From the cell containing the given text, extract its center point as (x, y) coordinate. 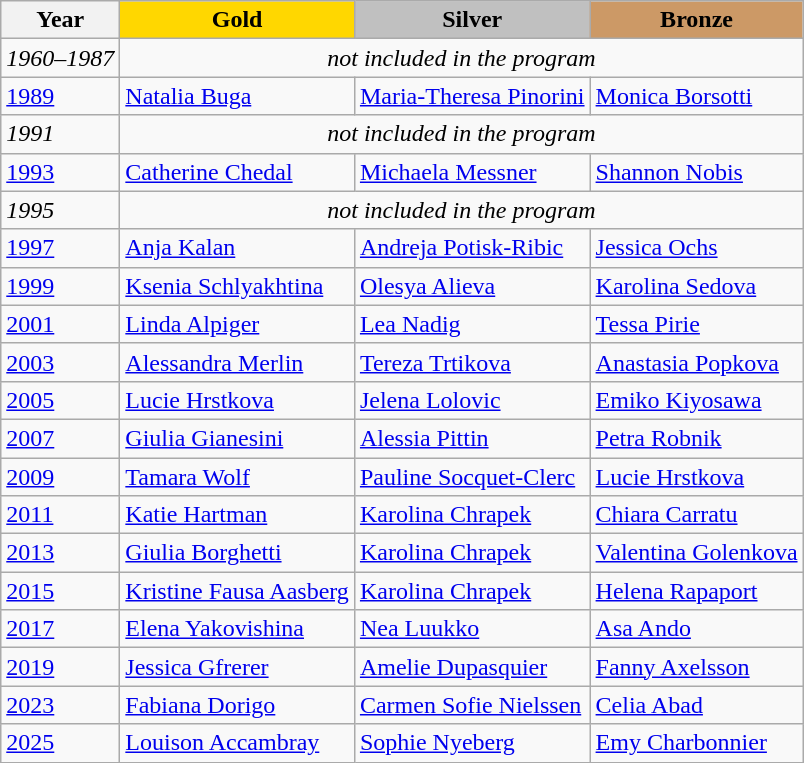
Anastasia Popkova (696, 362)
Valentina Golenkova (696, 553)
2017 (60, 629)
Asa Ando (696, 629)
1995 (60, 210)
Michaela Messner (472, 172)
Giulia Borghetti (238, 553)
2013 (60, 553)
Anja Kalan (238, 248)
Jessica Gfrerer (238, 667)
Emiko Kiyosawa (696, 400)
Shannon Nobis (696, 172)
Pauline Socquet-Clerc (472, 477)
Tereza Trtikova (472, 362)
Kristine Fausa Aasberg (238, 591)
2025 (60, 743)
2015 (60, 591)
1991 (60, 134)
Fabiana Dorigo (238, 705)
Jelena Lolovic (472, 400)
Katie Hartman (238, 515)
Gold (238, 20)
Sophie Nyeberg (472, 743)
Olesya Alieva (472, 286)
2023 (60, 705)
2001 (60, 324)
Linda Alpiger (238, 324)
1989 (60, 96)
Emy Charbonnier (696, 743)
Nea Luukko (472, 629)
Ksenia Schlyakhtina (238, 286)
Petra Robnik (696, 438)
Helena Rapaport (696, 591)
2007 (60, 438)
Catherine Chedal (238, 172)
Natalia Buga (238, 96)
2011 (60, 515)
Fanny Axelsson (696, 667)
1960–1987 (60, 58)
Bronze (696, 20)
1997 (60, 248)
Louison Accambray (238, 743)
2009 (60, 477)
Alessandra Merlin (238, 362)
Tamara Wolf (238, 477)
Lea Nadig (472, 324)
Year (60, 20)
Elena Yakovishina (238, 629)
Alessia Pittin (472, 438)
Carmen Sofie Nielssen (472, 705)
1993 (60, 172)
Silver (472, 20)
Celia Abad (696, 705)
1999 (60, 286)
2005 (60, 400)
Amelie Dupasquier (472, 667)
Jessica Ochs (696, 248)
Tessa Pirie (696, 324)
Karolina Sedova (696, 286)
Chiara Carratu (696, 515)
Monica Borsotti (696, 96)
Andreja Potisk-Ribic (472, 248)
2003 (60, 362)
Giulia Gianesini (238, 438)
Maria-Theresa Pinorini (472, 96)
2019 (60, 667)
